Extract the [X, Y] coordinate from the center of the cell holding the provided text.  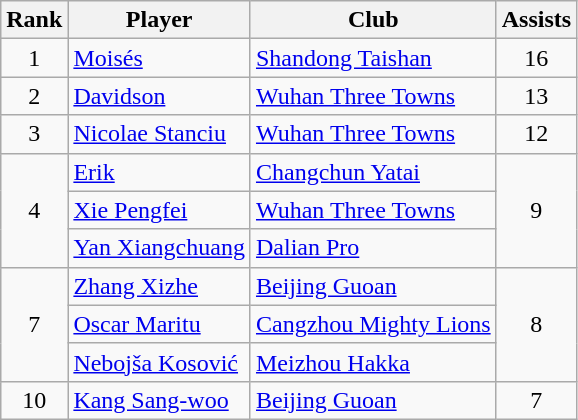
10 [34, 400]
9 [536, 210]
Kang Sang-woo [160, 400]
Meizhou Hakka [373, 362]
16 [536, 58]
Nicolae Stanciu [160, 134]
Moisés [160, 58]
Zhang Xizhe [160, 286]
Shandong Taishan [373, 58]
Rank [34, 20]
3 [34, 134]
Xie Pengfei [160, 210]
Dalian Pro [373, 248]
Changchun Yatai [373, 172]
8 [536, 324]
Assists [536, 20]
4 [34, 210]
Erik [160, 172]
13 [536, 96]
Davidson [160, 96]
Nebojša Kosović [160, 362]
Oscar Maritu [160, 324]
Yan Xiangchuang [160, 248]
Club [373, 20]
Cangzhou Mighty Lions [373, 324]
Player [160, 20]
12 [536, 134]
2 [34, 96]
1 [34, 58]
